Pinpoint the cell where the given text exists, returning its (x, y) midpoint coordinate. 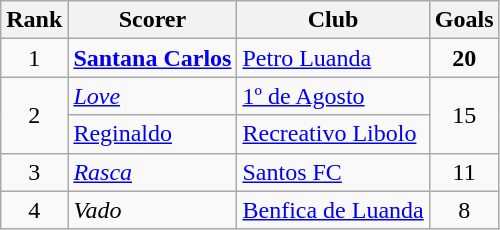
1 (34, 58)
1º de Agosto (333, 96)
20 (464, 58)
15 (464, 115)
Love (152, 96)
Rank (34, 20)
Recreativo Libolo (333, 134)
Club (333, 20)
Rasca (152, 172)
Reginaldo (152, 134)
Scorer (152, 20)
Vado (152, 210)
3 (34, 172)
Santos FC (333, 172)
Santana Carlos (152, 58)
Benfica de Luanda (333, 210)
Goals (464, 20)
11 (464, 172)
Petro Luanda (333, 58)
8 (464, 210)
2 (34, 115)
4 (34, 210)
